Return [X, Y] of the center of cell containing provided text 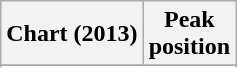
Peakposition [189, 34]
Chart (2013) [72, 34]
